Determine the (x, y) coordinate at the center of the cell enclosing the given text.  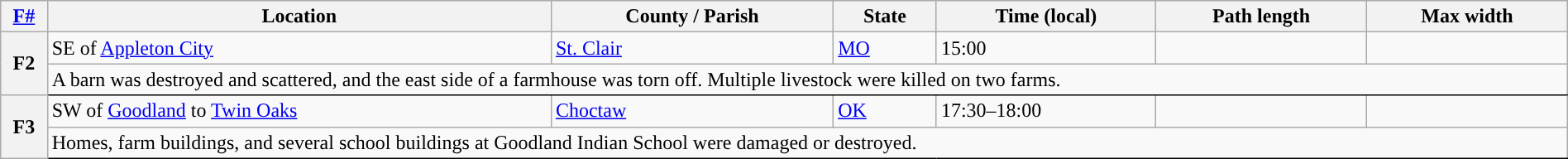
Path length (1260, 17)
MO (885, 48)
Max width (1467, 17)
Time (local) (1045, 17)
A barn was destroyed and scattered, and the east side of a farmhouse was torn off. Multiple livestock were killed on two farms. (807, 79)
Homes, farm buildings, and several school buildings at Goodland Indian School were damaged or destroyed. (807, 142)
Location (299, 17)
St. Clair (691, 48)
17:30–18:00 (1045, 111)
F2 (24, 64)
15:00 (1045, 48)
F# (24, 17)
F3 (24, 127)
State (885, 17)
Choctaw (691, 111)
OK (885, 111)
SW of Goodland to Twin Oaks (299, 111)
County / Parish (691, 17)
SE of Appleton City (299, 48)
